Provide the [X, Y] coordinate of the cell's center where the given text is located.  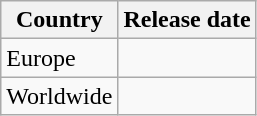
Worldwide [60, 96]
Europe [60, 58]
Country [60, 20]
Release date [187, 20]
